Find where the given text appears and provide that cell's center as (x, y) coordinate. 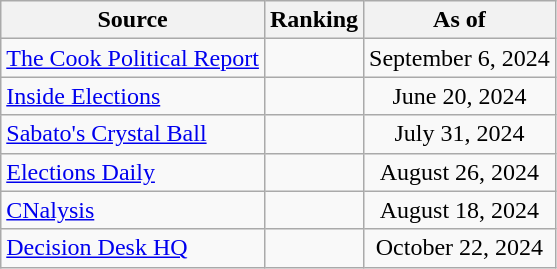
September 6, 2024 (460, 58)
The Cook Political Report (133, 58)
Ranking (314, 20)
June 20, 2024 (460, 96)
August 18, 2024 (460, 210)
October 22, 2024 (460, 248)
Inside Elections (133, 96)
Elections Daily (133, 172)
As of (460, 20)
July 31, 2024 (460, 134)
Source (133, 20)
August 26, 2024 (460, 172)
Decision Desk HQ (133, 248)
Sabato's Crystal Ball (133, 134)
CNalysis (133, 210)
